Identify which cell holds the provided text, then report its (X, Y) central coordinate. 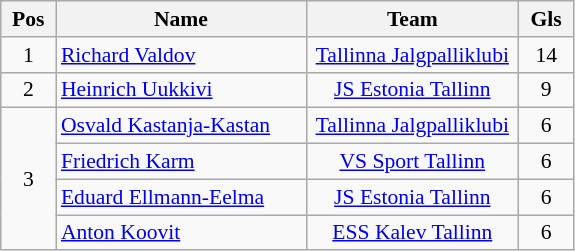
Pos (28, 19)
Gls (546, 19)
Heinrich Uukkivi (181, 90)
1 (28, 55)
Anton Koovit (181, 233)
VS Sport Tallinn (412, 162)
Eduard Ellmann-Eelma (181, 197)
Osvald Kastanja-Kastan (181, 126)
Team (412, 19)
Friedrich Karm (181, 162)
2 (28, 90)
Richard Valdov (181, 55)
Name (181, 19)
9 (546, 90)
14 (546, 55)
ESS Kalev Tallinn (412, 233)
3 (28, 179)
